Return the (x, y) coordinate for the center point of the cell that contains the specified text.  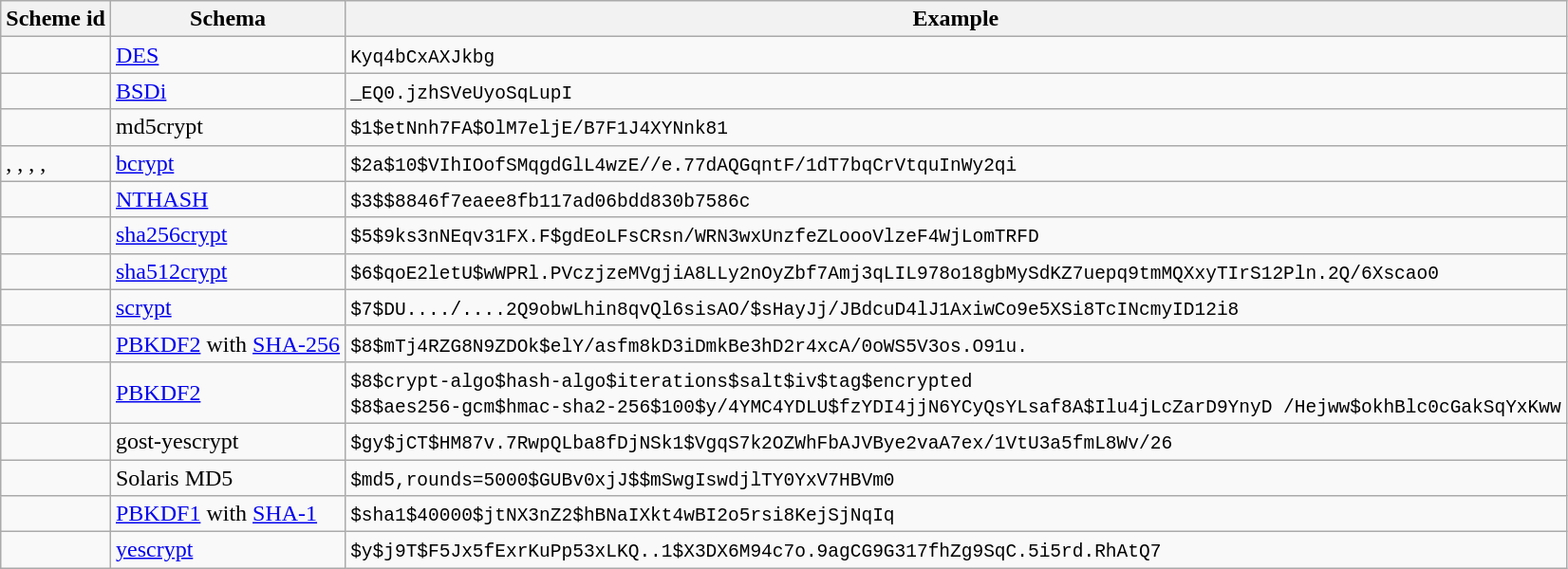
Schema (228, 19)
PBKDF2 (228, 393)
$1$etNnh7FA$OlM7eljE/B7F1J4XYNnk81 (957, 127)
$y$j9T$F5Jx5fExrKuPp53xLKQ..1$X3DX6M94c7o.9agCG9G317fhZg9SqC.5i5rd.RhAtQ7 (957, 550)
$5$9ks3nNEqv31FX.F$gdEoLFsCRsn/WRN3wxUnzfeZLoooVlzeF4WjLomTRFD (957, 235)
$6$qoE2letU$wWPRl.PVczjzeMVgjiA8LLy2nOyZbf7Amj3qLIL978o18gbMySdKZ7uepq9tmMQXxyTIrS12Pln.2Q/6Xscao0 (957, 271)
BSDi (228, 91)
Kyq4bCxAXJkbg (957, 55)
yescrypt (228, 550)
PBKDF2 with SHA-256 (228, 343)
bcrypt (228, 163)
NTHASH (228, 199)
sha512crypt (228, 271)
$3$$8846f7eaee8fb117ad06bdd830b7586c (957, 199)
Example (957, 19)
, , , , (56, 163)
md5crypt (228, 127)
scrypt (228, 307)
$md5,rounds=5000$GUBv0xjJ$$mSwgIswdjlTY0YxV7HBVm0 (957, 477)
PBKDF1 with SHA-1 (228, 514)
DES (228, 55)
Scheme id (56, 19)
$gy$jCT$HM87v.7RwpQLba8fDjNSk1$VgqS7k2OZWhFbAJVBye2vaA7ex/1VtU3a5fmL8Wv/26 (957, 441)
$sha1$40000$jtNX3nZ2$hBNaIXkt4wBI2o5rsi8KejSjNqIq (957, 514)
$2a$10$VIhIOofSMqgdGlL4wzE//e.77dAQGqntF/1dT7bqCrVtquInWy2qi (957, 163)
gost-yescrypt (228, 441)
Solaris MD5 (228, 477)
$8$mTj4RZG8N9ZDOk$elY/asfm8kD3iDmkBe3hD2r4xcA/0oWS5V3os.O91u. (957, 343)
sha256crypt (228, 235)
_EQ0.jzhSVeUyoSqLupI (957, 91)
$7$DU..../....2Q9obwLhin8qvQl6sisAO/$sHayJj/JBdcuD4lJ1AxiwCo9e5XSi8TcINcmyID12i8 (957, 307)
